Return the (x, y) coordinate for the center point of the cell that contains the specified text.  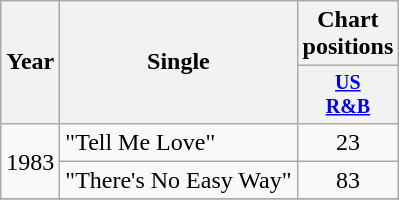
"Tell Me Love" (178, 142)
83 (348, 180)
Single (178, 62)
23 (348, 142)
Year (30, 62)
1983 (30, 161)
USR&B (348, 94)
Chart positions (348, 34)
"There's No Easy Way" (178, 180)
